From the cell containing the given text, extract its center point as (X, Y) coordinate. 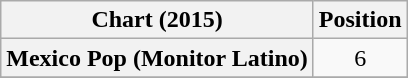
6 (360, 58)
Position (360, 20)
Chart (2015) (158, 20)
Mexico Pop (Monitor Latino) (158, 58)
